Return the [X, Y] coordinate for the center point of the cell that contains the specified text.  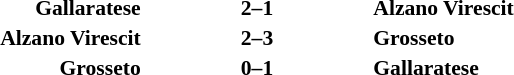
2–3 [258, 38]
